Search for the cell housing the specified text and yield its [X, Y] center coordinate. 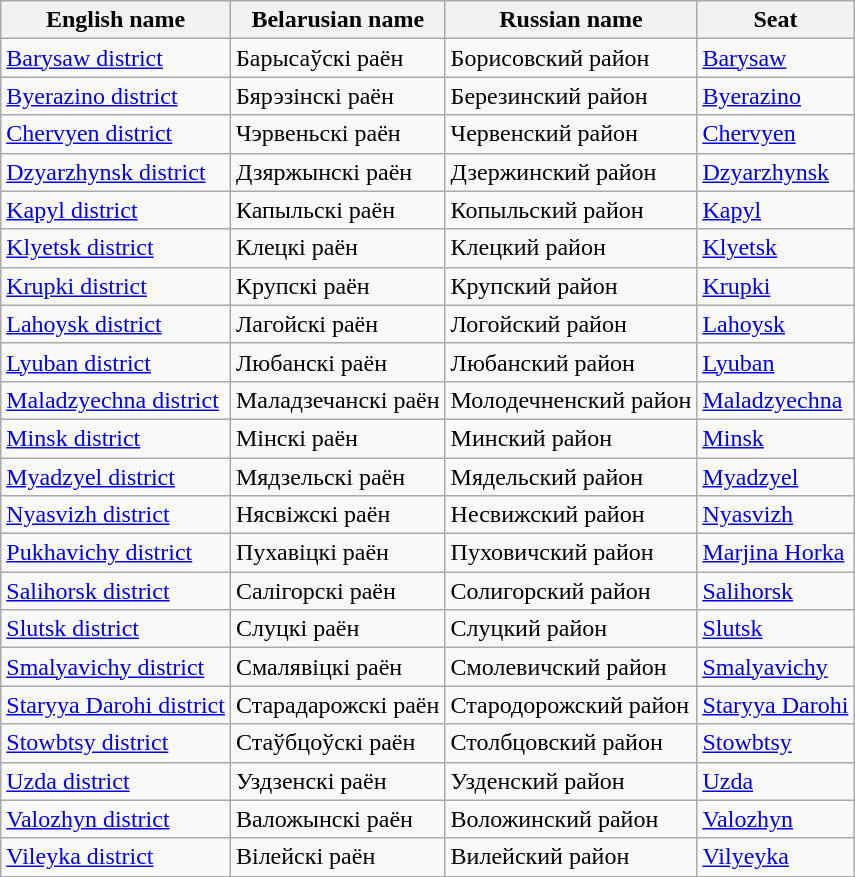
Smalyavichy district [116, 667]
Смалявіцкі раён [338, 667]
Valozhyn district [116, 819]
Молодечненский район [571, 400]
Клецкий район [571, 248]
Vilyeyka [776, 857]
Minsk district [116, 438]
Старадарожскі раён [338, 705]
Минский район [571, 438]
Barysaw [776, 58]
Myadzyel [776, 477]
Логойский район [571, 324]
Seat [776, 20]
Барысаўскі раён [338, 58]
Uzda district [116, 781]
Vileyka district [116, 857]
Чэрвеньскі раён [338, 134]
Любанскі раён [338, 362]
Березинский район [571, 96]
English name [116, 20]
Пуховичский район [571, 553]
Пухавіцкі раён [338, 553]
Kapyl [776, 210]
Staryya Darohi district [116, 705]
Stowbtsy [776, 743]
Мядзельскі раён [338, 477]
Klyetsk district [116, 248]
Смолевичский район [571, 667]
Слуцкі раён [338, 629]
Крупский район [571, 286]
Dzyarzhynsk district [116, 172]
Воложинский район [571, 819]
Chervyen [776, 134]
Любанский район [571, 362]
Капыльскі раён [338, 210]
Dzyarzhynsk [776, 172]
Борисовский район [571, 58]
Belarusian name [338, 20]
Krupki [776, 286]
Smalyavichy [776, 667]
Несвижский район [571, 515]
Nyasvizh district [116, 515]
Червенский район [571, 134]
Slutsk [776, 629]
Barysaw district [116, 58]
Крупскі раён [338, 286]
Стаўбцоўскі раён [338, 743]
Столбцовский район [571, 743]
Вилейский район [571, 857]
Солигорский район [571, 591]
Kapyl district [116, 210]
Pukhavichy district [116, 553]
Nyasvizh [776, 515]
Узденский район [571, 781]
Salihorsk [776, 591]
Маладзечанскі раён [338, 400]
Слуцкий район [571, 629]
Myadzyel district [116, 477]
Бярэзінскі раён [338, 96]
Uzda [776, 781]
Лагойскі раён [338, 324]
Клецкі раён [338, 248]
Дзержинский район [571, 172]
Slutsk district [116, 629]
Валожынскі раён [338, 819]
Klyetsk [776, 248]
Мінскі раён [338, 438]
Stowbtsy district [116, 743]
Копыльский район [571, 210]
Lyuban [776, 362]
Minsk [776, 438]
Maladzyechna [776, 400]
Chervyen district [116, 134]
Byerazino district [116, 96]
Lyuban district [116, 362]
Вілейскі раён [338, 857]
Marjina Horka [776, 553]
Мядельский район [571, 477]
Стародорожский район [571, 705]
Salihorsk district [116, 591]
Valozhyn [776, 819]
Lahoysk [776, 324]
Russian name [571, 20]
Дзяржынскі раён [338, 172]
Byerazino [776, 96]
Krupki district [116, 286]
Нясвіжскі раён [338, 515]
Maladzyechna district [116, 400]
Уздзенскі раён [338, 781]
Staryya Darohi [776, 705]
Салігорскі раён [338, 591]
Lahoysk district [116, 324]
